Scan for the cell matching the given text and deliver its [X, Y] coordinate at center. 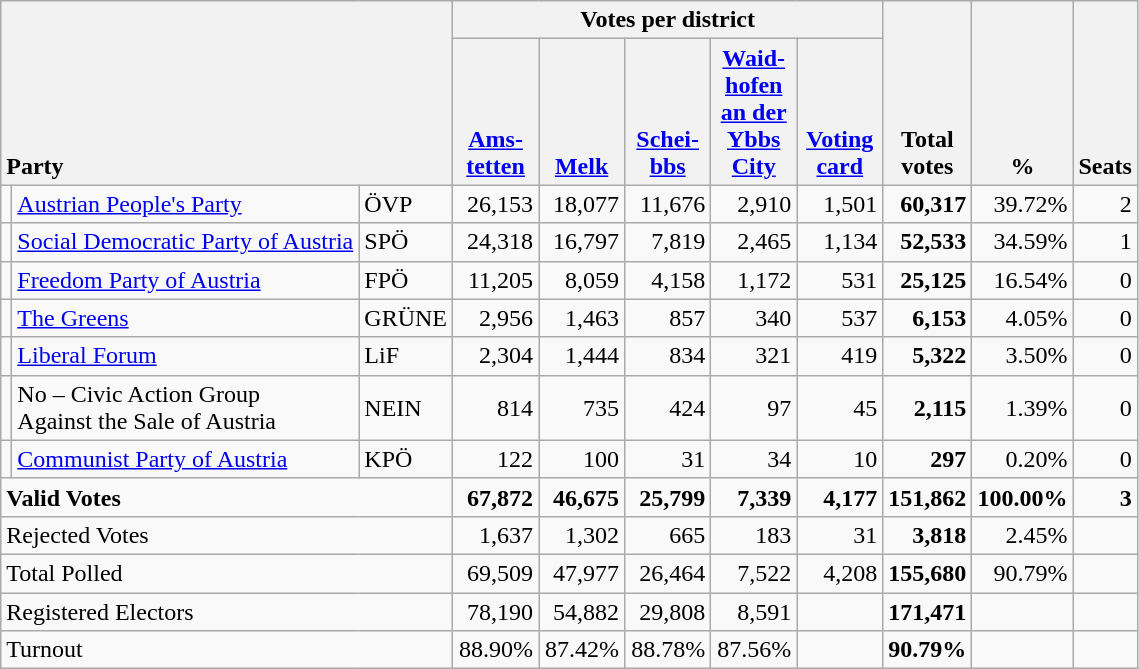
321 [754, 356]
183 [754, 535]
7,339 [754, 497]
8,591 [754, 611]
No – Civic Action GroupAgainst the Sale of Austria [186, 408]
735 [582, 408]
11,676 [668, 204]
340 [754, 318]
531 [840, 280]
424 [668, 408]
Party [227, 93]
419 [840, 356]
25,799 [668, 497]
26,464 [668, 573]
Totalvotes [928, 93]
1,302 [582, 535]
SPÖ [406, 242]
78,190 [496, 611]
52,533 [928, 242]
29,808 [668, 611]
151,862 [928, 497]
87.42% [582, 650]
Turnout [227, 650]
171,471 [928, 611]
834 [668, 356]
2,956 [496, 318]
1,134 [840, 242]
3.50% [1022, 356]
1,501 [840, 204]
FPÖ [406, 280]
The Greens [186, 318]
67,872 [496, 497]
857 [668, 318]
1.39% [1022, 408]
Votingcard [840, 112]
54,882 [582, 611]
46,675 [582, 497]
ÖVP [406, 204]
297 [928, 459]
97 [754, 408]
Austrian People's Party [186, 204]
Total Polled [227, 573]
2,115 [928, 408]
16.54% [1022, 280]
11,205 [496, 280]
1,172 [754, 280]
1,444 [582, 356]
1,463 [582, 318]
6,153 [928, 318]
60,317 [928, 204]
8,059 [582, 280]
4.05% [1022, 318]
Valid Votes [227, 497]
Registered Electors [227, 611]
Schei-bbs [668, 112]
2,304 [496, 356]
122 [496, 459]
1 [1105, 242]
0.20% [1022, 459]
2,465 [754, 242]
34 [754, 459]
47,977 [582, 573]
2.45% [1022, 535]
Rejected Votes [227, 535]
Votes per district [668, 20]
Social Democratic Party of Austria [186, 242]
100 [582, 459]
814 [496, 408]
88.78% [668, 650]
Freedom Party of Austria [186, 280]
2 [1105, 204]
16,797 [582, 242]
26,153 [496, 204]
45 [840, 408]
88.90% [496, 650]
1,637 [496, 535]
18,077 [582, 204]
Waid-hofenan derYbbsCity [754, 112]
665 [668, 535]
69,509 [496, 573]
34.59% [1022, 242]
2,910 [754, 204]
Seats [1105, 93]
39.72% [1022, 204]
KPÖ [406, 459]
Ams-tetten [496, 112]
Melk [582, 112]
Liberal Forum [186, 356]
7,819 [668, 242]
25,125 [928, 280]
4,177 [840, 497]
7,522 [754, 573]
3 [1105, 497]
87.56% [754, 650]
4,208 [840, 573]
537 [840, 318]
NEIN [406, 408]
155,680 [928, 573]
% [1022, 93]
3,818 [928, 535]
10 [840, 459]
100.00% [1022, 497]
5,322 [928, 356]
GRÜNE [406, 318]
LiF [406, 356]
24,318 [496, 242]
Communist Party of Austria [186, 459]
4,158 [668, 280]
